Identify which cell holds the provided text, then report its [X, Y] central coordinate. 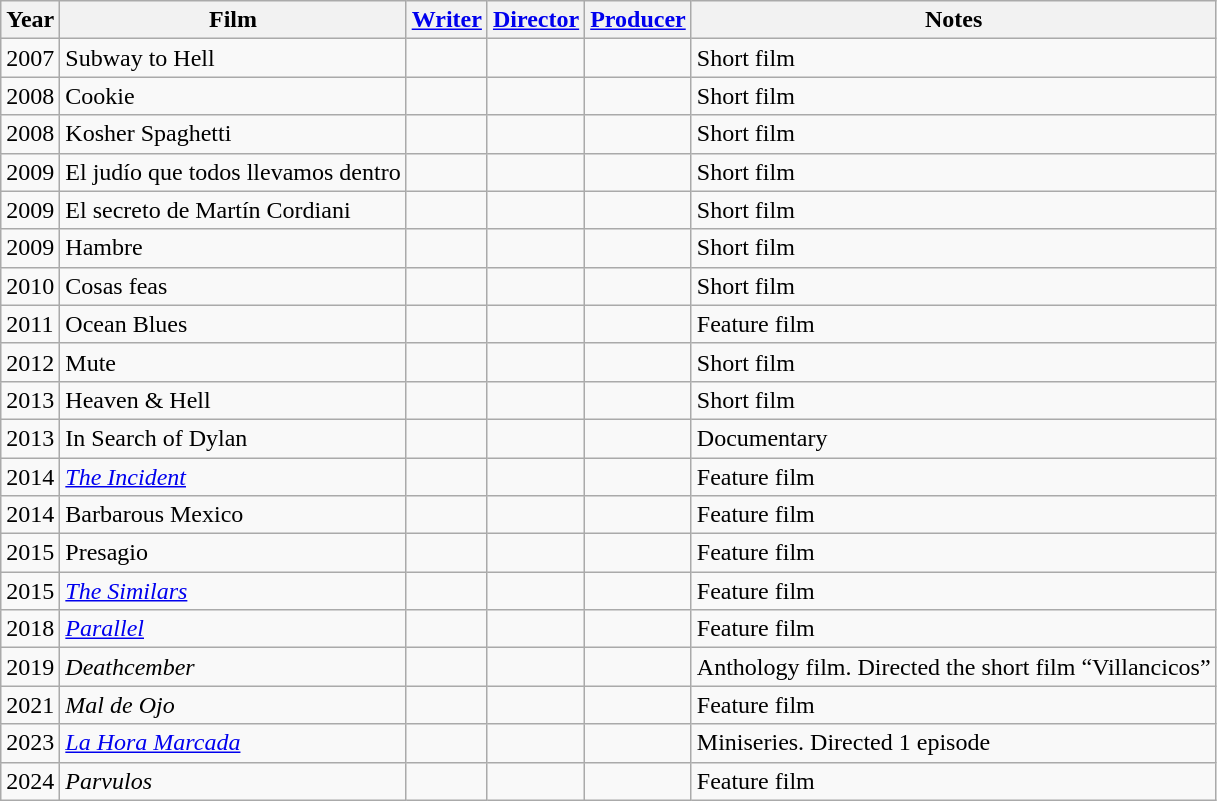
2018 [30, 629]
Mute [233, 362]
2010 [30, 286]
Mal de Ojo [233, 705]
El judío que todos llevamos dentro [233, 172]
Miniseries. Directed 1 episode [954, 743]
Director [536, 20]
Cosas feas [233, 286]
Anthology film. Directed the short film “Villancicos” [954, 667]
La Hora Marcada [233, 743]
2021 [30, 705]
Writer [446, 20]
Film [233, 20]
El secreto de Martín Cordiani [233, 210]
Ocean Blues [233, 324]
2007 [30, 58]
Parallel [233, 629]
The Similars [233, 591]
Cookie [233, 96]
Barbarous Mexico [233, 515]
Producer [638, 20]
2024 [30, 781]
Documentary [954, 438]
Year [30, 20]
Presagio [233, 553]
Hambre [233, 248]
2012 [30, 362]
Heaven & Hell [233, 400]
Kosher Spaghetti [233, 134]
Subway to Hell [233, 58]
2011 [30, 324]
Notes [954, 20]
The Incident [233, 477]
2023 [30, 743]
2019 [30, 667]
Parvulos [233, 781]
Deathcember [233, 667]
In Search of Dylan [233, 438]
